Determine the [x, y] coordinate at the center of the cell enclosing the given text.  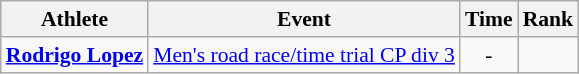
Rank [548, 19]
Men's road race/time trial CP div 3 [304, 55]
Rodrigo Lopez [74, 55]
Time [489, 19]
Athlete [74, 19]
Event [304, 19]
- [489, 55]
